Scan for the cell matching the given text and deliver its [x, y] coordinate at center. 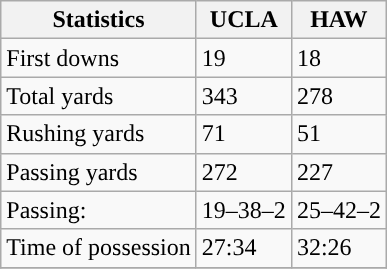
51 [338, 134]
Total yards [99, 96]
19–38–2 [244, 210]
272 [244, 172]
18 [338, 58]
25–42–2 [338, 210]
19 [244, 58]
343 [244, 96]
278 [338, 96]
Rushing yards [99, 134]
Passing: [99, 210]
HAW [338, 20]
27:34 [244, 248]
Time of possession [99, 248]
32:26 [338, 248]
First downs [99, 58]
71 [244, 134]
Statistics [99, 20]
UCLA [244, 20]
227 [338, 172]
Passing yards [99, 172]
